Determine the (x, y) coordinate at the center of the cell enclosing the given text.  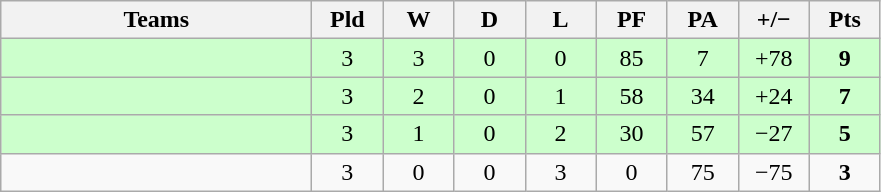
−75 (774, 172)
PF (632, 20)
57 (702, 134)
34 (702, 96)
+24 (774, 96)
L (560, 20)
−27 (774, 134)
PA (702, 20)
5 (844, 134)
58 (632, 96)
30 (632, 134)
W (418, 20)
Pts (844, 20)
+78 (774, 58)
Teams (156, 20)
75 (702, 172)
85 (632, 58)
D (490, 20)
Pld (348, 20)
+/− (774, 20)
9 (844, 58)
